Find where the given text appears and provide that cell's center as (X, Y) coordinate. 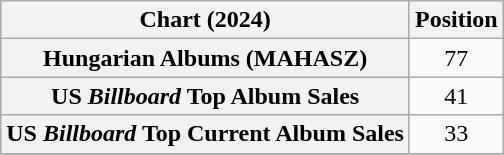
US Billboard Top Current Album Sales (206, 134)
US Billboard Top Album Sales (206, 96)
33 (456, 134)
77 (456, 58)
Hungarian Albums (MAHASZ) (206, 58)
Position (456, 20)
Chart (2024) (206, 20)
41 (456, 96)
